Scan for the cell matching the given text and deliver its (x, y) coordinate at center. 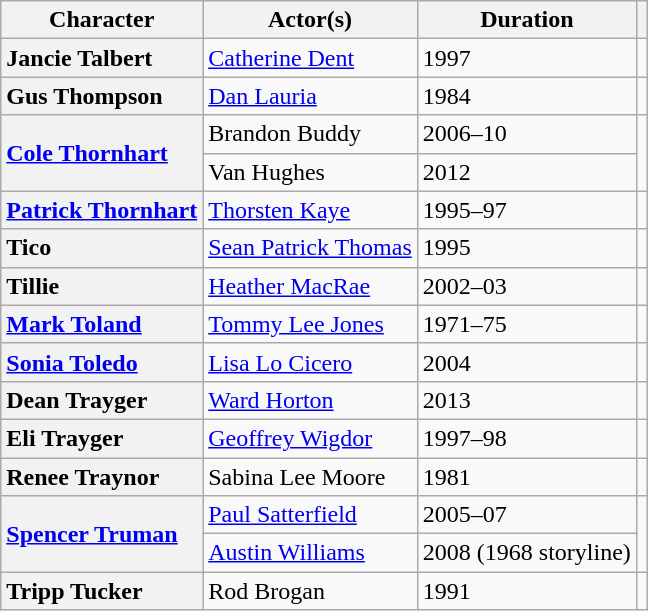
1995–97 (526, 210)
Mark Toland (102, 324)
Tommy Lee Jones (310, 324)
Jancie Talbert (102, 58)
Sonia Toledo (102, 362)
Rod Brogan (310, 591)
Tillie (102, 286)
2005–07 (526, 515)
Renee Traynor (102, 477)
Sean Patrick Thomas (310, 248)
Dan Lauria (310, 96)
Tico (102, 248)
Catherine Dent (310, 58)
Geoffrey Wigdor (310, 438)
2008 (1968 storyline) (526, 553)
Brandon Buddy (310, 134)
2012 (526, 172)
Cole Thornhart (102, 153)
1984 (526, 96)
Paul Satterfield (310, 515)
Duration (526, 20)
1981 (526, 477)
Heather MacRae (310, 286)
Eli Trayger (102, 438)
1995 (526, 248)
Actor(s) (310, 20)
Lisa Lo Cicero (310, 362)
2006–10 (526, 134)
Ward Horton (310, 400)
2004 (526, 362)
Tripp Tucker (102, 591)
1997–98 (526, 438)
Austin Williams (310, 553)
1971–75 (526, 324)
Van Hughes (310, 172)
Patrick Thornhart (102, 210)
Sabina Lee Moore (310, 477)
1997 (526, 58)
Gus Thompson (102, 96)
Thorsten Kaye (310, 210)
Spencer Truman (102, 534)
Dean Trayger (102, 400)
2002–03 (526, 286)
Character (102, 20)
2013 (526, 400)
1991 (526, 591)
